Extract the [X, Y] coordinate from the center of the cell holding the provided text.  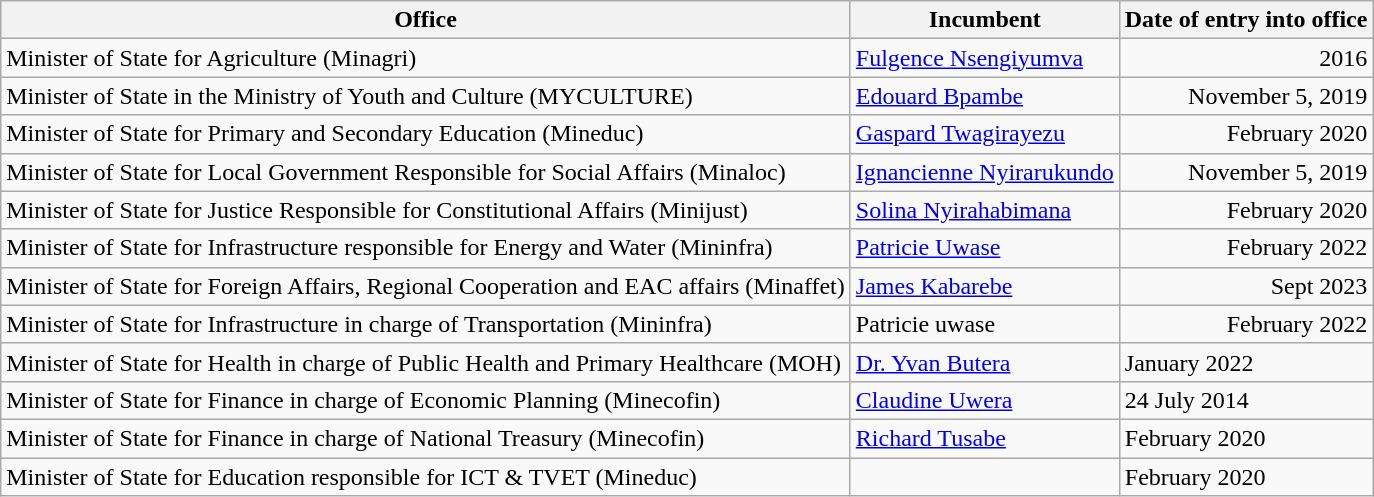
Sept 2023 [1246, 286]
Minister of State for Justice Responsible for Constitutional Affairs (Minijust) [426, 210]
2016 [1246, 58]
Minister of State for Local Government Responsible for Social Affairs (Minaloc) [426, 172]
Minister of State for Infrastructure responsible for Energy and Water (Mininfra) [426, 248]
January 2022 [1246, 362]
Minister of State for Foreign Affairs, Regional Cooperation and EAC affairs (Minaffet) [426, 286]
Office [426, 20]
Minister of State for Finance in charge of Economic Planning (Minecofin) [426, 400]
Minister of State for Health in charge of Public Health and Primary Healthcare (MOH) [426, 362]
Patricie uwase [984, 324]
Minister of State for Primary and Secondary Education (Mineduc) [426, 134]
Minister of State for Agriculture (Minagri) [426, 58]
Minister of State for Infrastructure in charge of Transportation (Mininfra) [426, 324]
Ignancienne Nyirarukundo [984, 172]
Edouard Bpambe [984, 96]
Fulgence Nsengiyumva [984, 58]
Date of entry into office [1246, 20]
Minister of State for Education responsible for ICT & TVET (Mineduc) [426, 477]
Dr. Yvan Butera [984, 362]
Richard Tusabe [984, 438]
Minister of State for Finance in charge of National Treasury (Minecofin) [426, 438]
Gaspard Twagirayezu [984, 134]
James Kabarebe [984, 286]
Claudine Uwera [984, 400]
Incumbent [984, 20]
Patricie Uwase [984, 248]
Solina Nyirahabimana [984, 210]
Minister of State in the Ministry of Youth and Culture (MYCULTURE) [426, 96]
24 July 2014 [1246, 400]
